Search for the cell housing the specified text and yield its (X, Y) center coordinate. 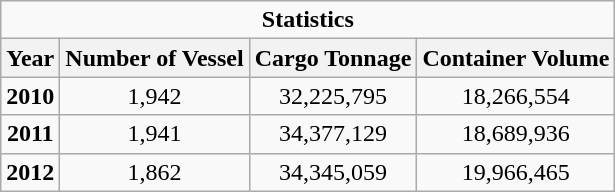
1,942 (154, 96)
Cargo Tonnage (333, 58)
Statistics (308, 20)
Number of Vessel (154, 58)
2010 (30, 96)
1,941 (154, 134)
32,225,795 (333, 96)
34,377,129 (333, 134)
18,689,936 (516, 134)
1,862 (154, 172)
2011 (30, 134)
2012 (30, 172)
34,345,059 (333, 172)
Year (30, 58)
Container Volume (516, 58)
19,966,465 (516, 172)
18,266,554 (516, 96)
